Detect which cell encompasses the target text, then output its [x, y] center coordinate. 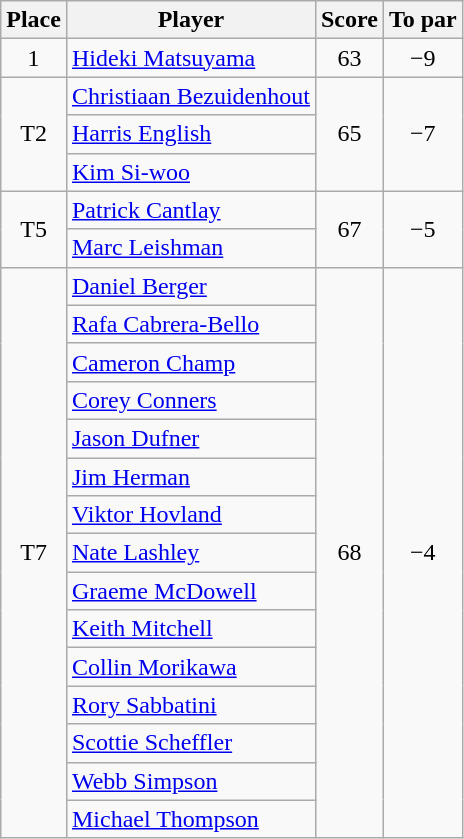
Collin Morikawa [190, 667]
Nate Lashley [190, 553]
T2 [34, 134]
T5 [34, 229]
Player [190, 20]
Jim Herman [190, 477]
Rafa Cabrera-Bello [190, 324]
Kim Si-woo [190, 172]
Marc Leishman [190, 248]
Michael Thompson [190, 819]
Place [34, 20]
63 [349, 58]
Graeme McDowell [190, 591]
Patrick Cantlay [190, 210]
Keith Mitchell [190, 629]
67 [349, 229]
68 [349, 552]
Viktor Hovland [190, 515]
−9 [422, 58]
Score [349, 20]
To par [422, 20]
Cameron Champ [190, 362]
−7 [422, 134]
Hideki Matsuyama [190, 58]
T7 [34, 552]
Jason Dufner [190, 438]
Corey Conners [190, 400]
Daniel Berger [190, 286]
1 [34, 58]
Scottie Scheffler [190, 743]
Webb Simpson [190, 781]
Christiaan Bezuidenhout [190, 96]
−4 [422, 552]
Harris English [190, 134]
65 [349, 134]
Rory Sabbatini [190, 705]
−5 [422, 229]
